Output the (x, y) coordinate of the center of the cell containing the given text.  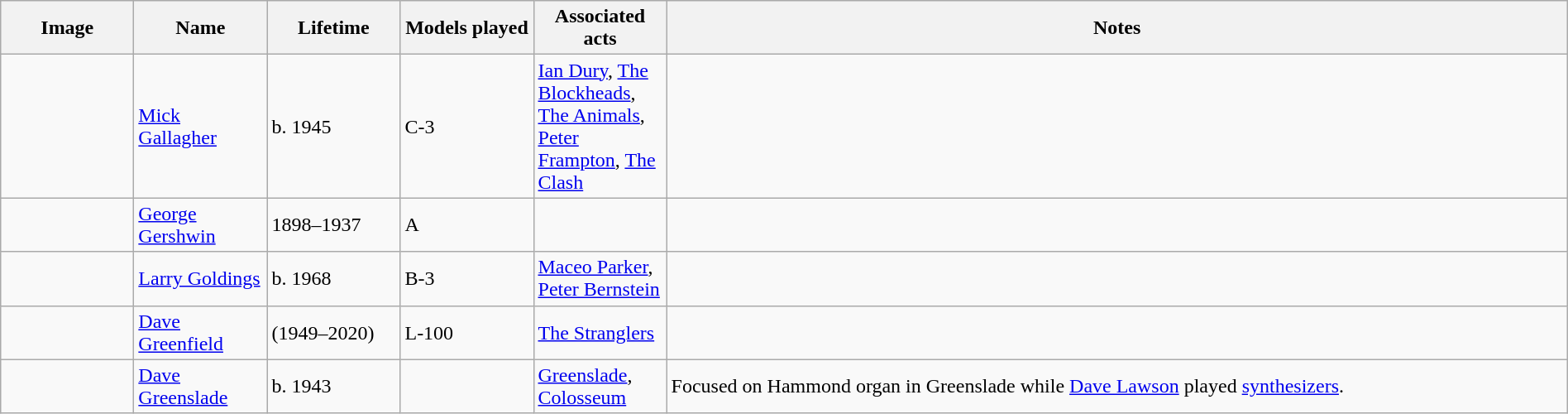
Greenslade, Colosseum (600, 386)
Ian Dury, The Blockheads, The Animals, Peter Frampton, The Clash (600, 126)
Maceo Parker, Peter Bernstein (600, 278)
The Stranglers (600, 333)
Mick Gallagher (200, 126)
Dave Greenfield (200, 333)
C-3 (466, 126)
Models played (466, 28)
Associated acts (600, 28)
Name (200, 28)
1898–1937 (334, 225)
Lifetime (334, 28)
L-100 (466, 333)
Dave Greenslade (200, 386)
Notes (1116, 28)
b. 1945 (334, 126)
Image (68, 28)
B-3 (466, 278)
A (466, 225)
Focused on Hammond organ in Greenslade while Dave Lawson played synthesizers. (1116, 386)
George Gershwin (200, 225)
b. 1968 (334, 278)
b. 1943 (334, 386)
(1949–2020) (334, 333)
Larry Goldings (200, 278)
